Determine the [x, y] coordinate at the center of the cell enclosing the given text.  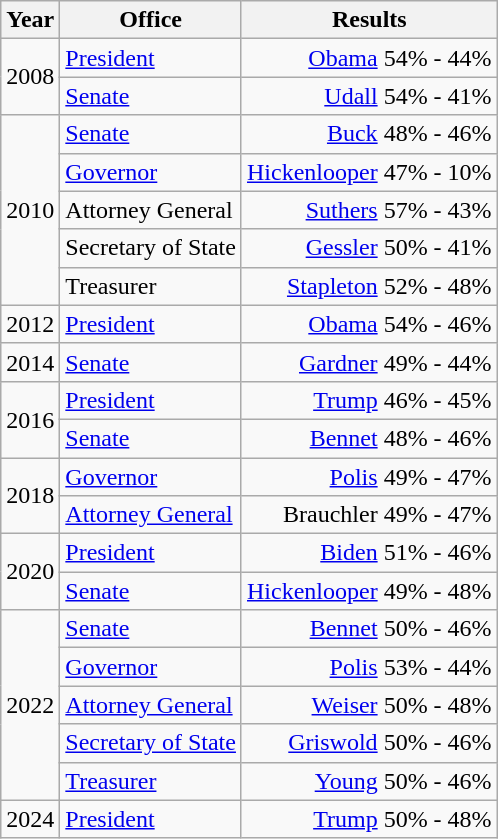
Office [151, 20]
Young 50% - 46% [369, 781]
Buck 48% - 46% [369, 134]
2020 [30, 572]
2024 [30, 819]
Hickenlooper 49% - 48% [369, 591]
Gessler 50% - 41% [369, 248]
Biden 51% - 46% [369, 553]
Bennet 48% - 46% [369, 438]
Obama 54% - 44% [369, 58]
Weiser 50% - 48% [369, 705]
2012 [30, 324]
Trump 46% - 45% [369, 400]
Year [30, 20]
Obama 54% - 46% [369, 324]
2010 [30, 210]
Griswold 50% - 46% [369, 743]
Hickenlooper 47% - 10% [369, 172]
Results [369, 20]
Bennet 50% - 46% [369, 629]
2008 [30, 77]
2016 [30, 419]
Suthers 57% - 43% [369, 210]
Stapleton 52% - 48% [369, 286]
2018 [30, 496]
2022 [30, 705]
2014 [30, 362]
Gardner 49% - 44% [369, 362]
Polis 53% - 44% [369, 667]
Polis 49% - 47% [369, 477]
Trump 50% - 48% [369, 819]
Udall 54% - 41% [369, 96]
Brauchler 49% - 47% [369, 515]
